Pinpoint the cell where the given text exists, returning its [X, Y] midpoint coordinate. 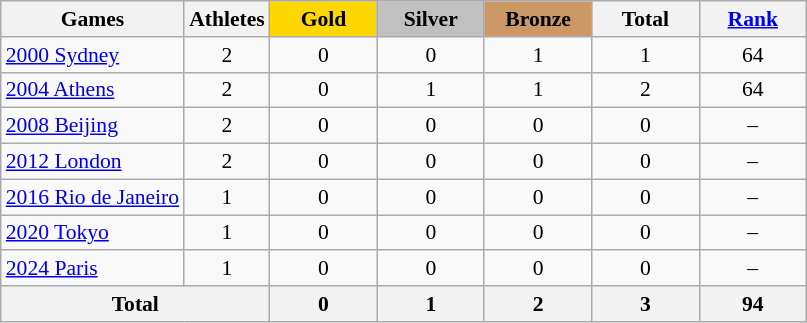
3 [646, 304]
2024 Paris [92, 269]
2016 Rio de Janeiro [92, 197]
Gold [324, 19]
2012 London [92, 162]
2004 Athens [92, 90]
Games [92, 19]
2020 Tokyo [92, 233]
94 [752, 304]
2000 Sydney [92, 55]
2008 Beijing [92, 126]
Athletes [227, 19]
Silver [430, 19]
Rank [752, 19]
Bronze [538, 19]
